From the cell containing the given text, extract its center point as [X, Y] coordinate. 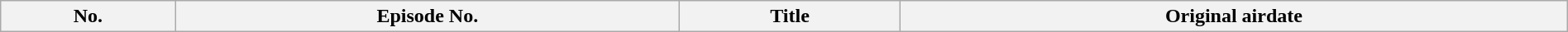
Title [791, 16]
Episode No. [427, 16]
Original airdate [1234, 16]
No. [88, 16]
